Pinpoint the cell where the given text exists, returning its (X, Y) midpoint coordinate. 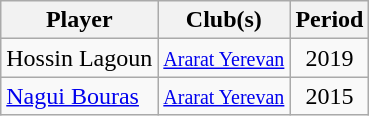
Hossin Lagoun (80, 58)
Nagui Bouras (80, 96)
2015 (330, 96)
Player (80, 20)
2019 (330, 58)
Period (330, 20)
Club(s) (224, 20)
